For the text-containing cell, return its midpoint in (x, y) coordinate format. 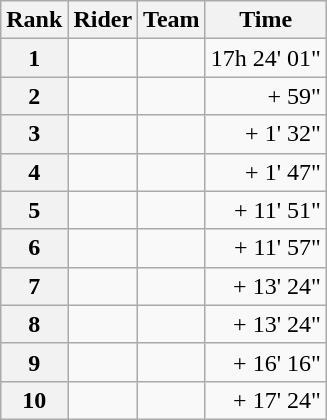
4 (34, 172)
+ 17' 24" (266, 400)
1 (34, 58)
Team (172, 20)
17h 24' 01" (266, 58)
+ 11' 57" (266, 248)
+ 1' 47" (266, 172)
6 (34, 248)
9 (34, 362)
10 (34, 400)
+ 1' 32" (266, 134)
+ 11' 51" (266, 210)
+ 16' 16" (266, 362)
5 (34, 210)
7 (34, 286)
Time (266, 20)
Rank (34, 20)
8 (34, 324)
+ 59" (266, 96)
2 (34, 96)
Rider (103, 20)
3 (34, 134)
